Search for the cell housing the specified text and yield its (X, Y) center coordinate. 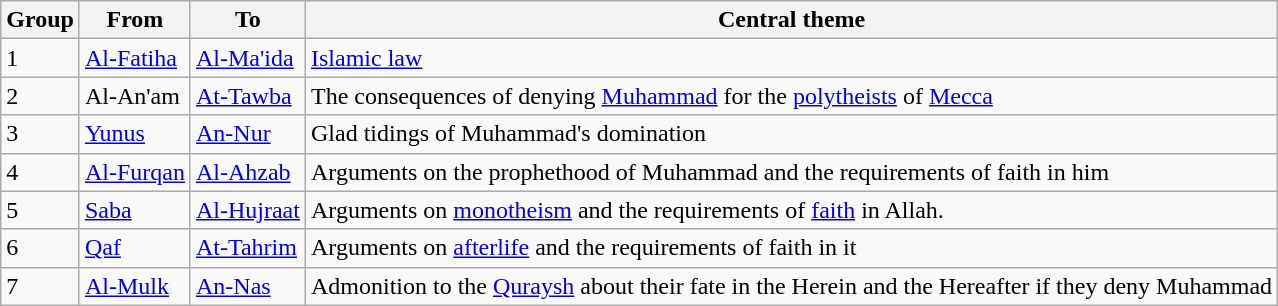
At-Tawba (248, 96)
6 (40, 248)
Admonition to the Quraysh about their fate in the Herein and the Hereafter if they deny Muhammad (791, 286)
To (248, 20)
2 (40, 96)
Saba (134, 210)
5 (40, 210)
Central theme (791, 20)
Arguments on the prophethood of Muhammad and the requirements of faith in him (791, 172)
Al-Ma'ida (248, 58)
Qaf (134, 248)
Al-Ahzab (248, 172)
Glad tidings of Muhammad's domination (791, 134)
Al-Fatiha (134, 58)
Arguments on afterlife and the requirements of faith in it (791, 248)
Islamic law (791, 58)
Al-Furqan (134, 172)
At-Tahrim (248, 248)
7 (40, 286)
Al-An'am (134, 96)
1 (40, 58)
Group (40, 20)
Arguments on monotheism and the requirements of faith in Allah. (791, 210)
4 (40, 172)
The consequences of denying Muhammad for the polytheists of Mecca (791, 96)
Yunus (134, 134)
3 (40, 134)
Al-Hujraat (248, 210)
Al-Mulk (134, 286)
An-Nur (248, 134)
From (134, 20)
An-Nas (248, 286)
